Scan for the cell matching the given text and deliver its [x, y] coordinate at center. 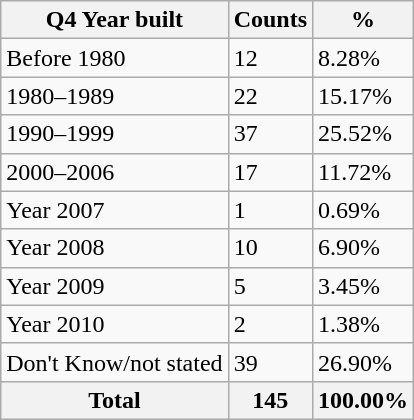
Total [114, 400]
39 [270, 362]
Don't Know/not stated [114, 362]
26.90% [364, 362]
Q4 Year built [114, 20]
Before 1980 [114, 58]
100.00% [364, 400]
1 [270, 210]
12 [270, 58]
Year 2010 [114, 324]
2000–2006 [114, 172]
8.28% [364, 58]
3.45% [364, 286]
Year 2007 [114, 210]
5 [270, 286]
0.69% [364, 210]
1990–1999 [114, 134]
10 [270, 248]
11.72% [364, 172]
22 [270, 96]
37 [270, 134]
Year 2008 [114, 248]
6.90% [364, 248]
Year 2009 [114, 286]
% [364, 20]
1.38% [364, 324]
1980–1989 [114, 96]
Counts [270, 20]
25.52% [364, 134]
17 [270, 172]
2 [270, 324]
145 [270, 400]
15.17% [364, 96]
